Detect which cell encompasses the target text, then output its [x, y] center coordinate. 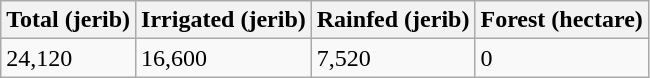
16,600 [224, 58]
7,520 [393, 58]
Total (jerib) [68, 20]
0 [562, 58]
Forest (hectare) [562, 20]
24,120 [68, 58]
Irrigated (jerib) [224, 20]
Rainfed (jerib) [393, 20]
